From the cell containing the given text, extract its center point as (x, y) coordinate. 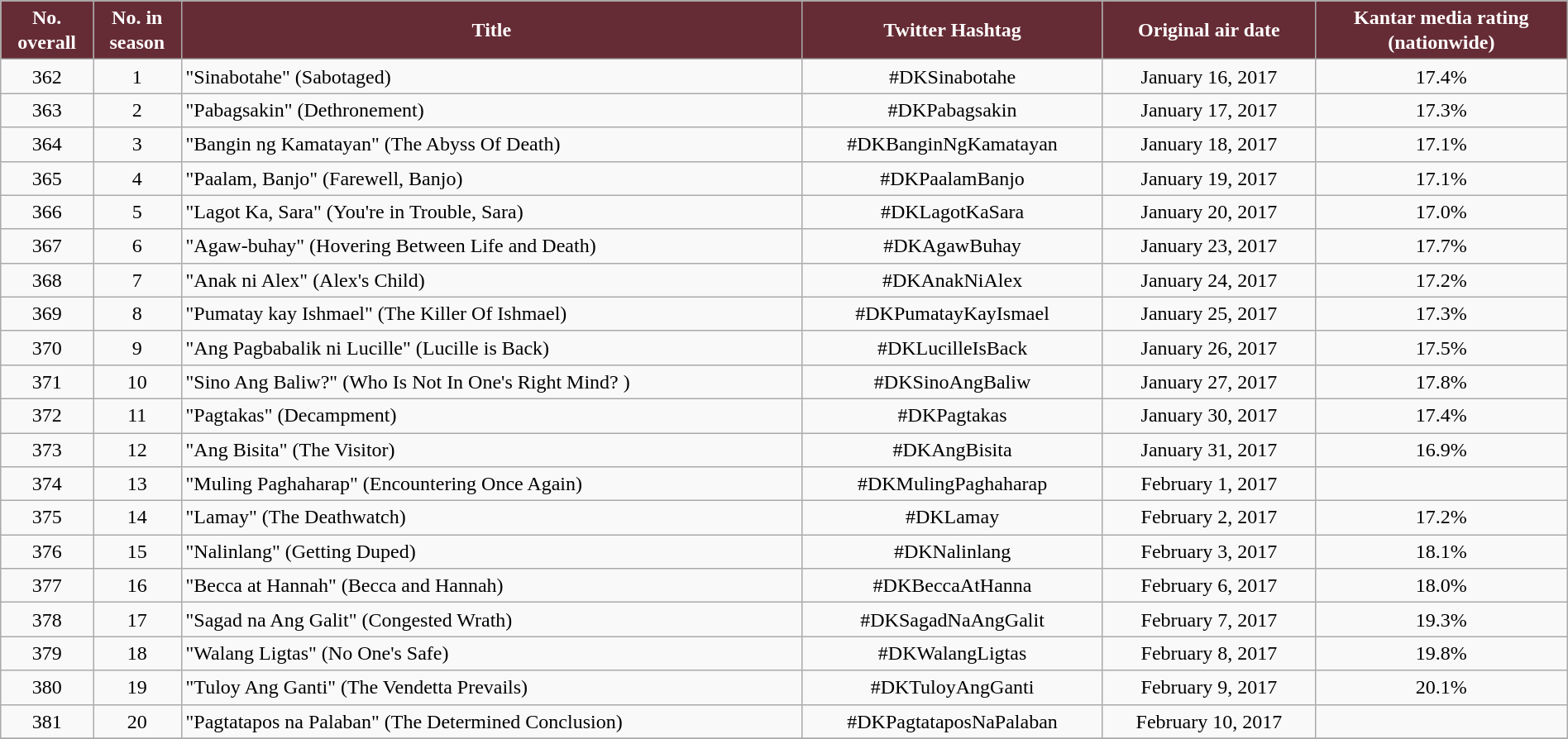
19 (137, 688)
#DKLamay (953, 517)
January 26, 2017 (1209, 347)
17 (137, 620)
14 (137, 517)
"Pumatay kay Ishmael" (The Killer Of Ishmael) (491, 314)
January 20, 2017 (1209, 212)
February 9, 2017 (1209, 688)
373 (47, 450)
379 (47, 653)
February 8, 2017 (1209, 653)
January 24, 2017 (1209, 279)
365 (47, 179)
#DKMulingPaghaharap (953, 484)
"Anak ni Alex" (Alex's Child) (491, 279)
16.9% (1441, 450)
"Agaw-buhay" (Hovering Between Life and Death) (491, 246)
#DKAnakNiAlex (953, 279)
#DKBanginNgKamatayan (953, 144)
375 (47, 517)
370 (47, 347)
18.1% (1441, 552)
"Lamay" (The Deathwatch) (491, 517)
#DKLucilleIsBack (953, 347)
January 27, 2017 (1209, 382)
371 (47, 382)
#DKPagtakas (953, 415)
"Sino Ang Baliw?" (Who Is Not In One's Right Mind? ) (491, 382)
#DKNalinlang (953, 552)
19.8% (1441, 653)
381 (47, 721)
377 (47, 585)
9 (137, 347)
12 (137, 450)
20 (137, 721)
369 (47, 314)
380 (47, 688)
2 (137, 111)
"Paalam, Banjo" (Farewell, Banjo) (491, 179)
"Walang Ligtas" (No One's Safe) (491, 653)
11 (137, 415)
13 (137, 484)
January 31, 2017 (1209, 450)
8 (137, 314)
376 (47, 552)
January 16, 2017 (1209, 76)
19.3% (1441, 620)
10 (137, 382)
January 23, 2017 (1209, 246)
"Lagot Ka, Sara" (You're in Trouble, Sara) (491, 212)
18.0% (1441, 585)
18 (137, 653)
February 1, 2017 (1209, 484)
#DKLagotKaSara (953, 212)
362 (47, 76)
"Pabagsakin" (Dethronement) (491, 111)
17.5% (1441, 347)
Original air date (1209, 30)
"Tuloy Ang Ganti" (The Vendetta Prevails) (491, 688)
15 (137, 552)
#DKBeccaAtHanna (953, 585)
No. overall (47, 30)
Kantar media rating (nationwide) (1441, 30)
367 (47, 246)
#DKPaalamBanjo (953, 179)
February 2, 2017 (1209, 517)
17.8% (1441, 382)
February 7, 2017 (1209, 620)
"Ang Bisita" (The Visitor) (491, 450)
"Sinabotahe" (Sabotaged) (491, 76)
372 (47, 415)
January 19, 2017 (1209, 179)
"Pagtakas" (Decampment) (491, 415)
378 (47, 620)
7 (137, 279)
3 (137, 144)
Title (491, 30)
January 18, 2017 (1209, 144)
"Ang Pagbabalik ni Lucille" (Lucille is Back) (491, 347)
374 (47, 484)
20.1% (1441, 688)
February 6, 2017 (1209, 585)
#DKAngBisita (953, 450)
#DKTuloyAngGanti (953, 688)
364 (47, 144)
February 10, 2017 (1209, 721)
4 (137, 179)
"Sagad na Ang Galit" (Congested Wrath) (491, 620)
#DKSinabotahe (953, 76)
#DKPumatayKayIsmael (953, 314)
Twitter Hashtag (953, 30)
#DKAgawBuhay (953, 246)
366 (47, 212)
January 17, 2017 (1209, 111)
16 (137, 585)
17.7% (1441, 246)
"Muling Paghaharap" (Encountering Once Again) (491, 484)
363 (47, 111)
January 25, 2017 (1209, 314)
January 30, 2017 (1209, 415)
February 3, 2017 (1209, 552)
6 (137, 246)
#DKSinoAngBaliw (953, 382)
"Pagtatapos na Palaban" (The Determined Conclusion) (491, 721)
"Nalinlang" (Getting Duped) (491, 552)
No. in season (137, 30)
#DKWalangLigtas (953, 653)
#DKPagtataposNaPalaban (953, 721)
#DKSagadNaAngGalit (953, 620)
17.0% (1441, 212)
368 (47, 279)
#DKPabagsakin (953, 111)
"Becca at Hannah" (Becca and Hannah) (491, 585)
1 (137, 76)
"Bangin ng Kamatayan" (The Abyss Of Death) (491, 144)
5 (137, 212)
